Return the [x, y] coordinate for the center point of the cell that contains the specified text.  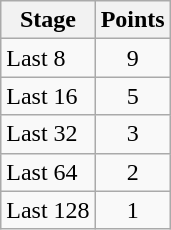
9 [132, 58]
Last 16 [48, 96]
Stage [48, 20]
3 [132, 134]
5 [132, 96]
Points [132, 20]
Last 128 [48, 210]
2 [132, 172]
Last 8 [48, 58]
Last 32 [48, 134]
1 [132, 210]
Last 64 [48, 172]
